Pinpoint the cell where the given text exists, returning its [X, Y] midpoint coordinate. 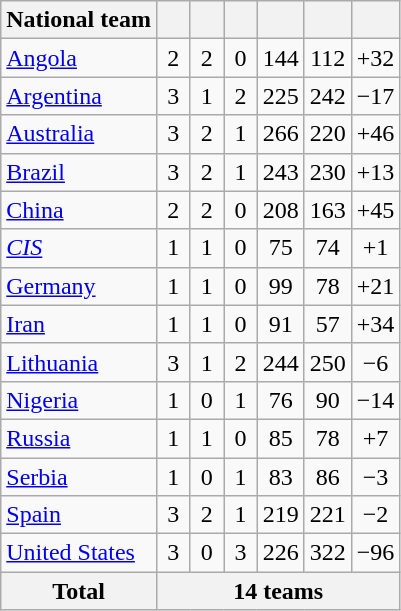
83 [280, 477]
−96 [376, 553]
226 [280, 553]
144 [280, 58]
75 [280, 248]
Angola [79, 58]
112 [328, 58]
266 [280, 134]
China [79, 210]
Russia [79, 438]
+21 [376, 286]
−14 [376, 400]
−3 [376, 477]
243 [280, 172]
Lithuania [79, 362]
Germany [79, 286]
86 [328, 477]
+45 [376, 210]
Spain [79, 515]
Nigeria [79, 400]
219 [280, 515]
57 [328, 324]
74 [328, 248]
99 [280, 286]
−17 [376, 96]
+32 [376, 58]
+1 [376, 248]
85 [280, 438]
Total [79, 591]
221 [328, 515]
Australia [79, 134]
+34 [376, 324]
United States [79, 553]
90 [328, 400]
−2 [376, 515]
National team [79, 20]
Iran [79, 324]
−6 [376, 362]
208 [280, 210]
CIS [79, 248]
163 [328, 210]
+46 [376, 134]
244 [280, 362]
91 [280, 324]
+13 [376, 172]
230 [328, 172]
Serbia [79, 477]
225 [280, 96]
220 [328, 134]
+7 [376, 438]
14 teams [278, 591]
Argentina [79, 96]
322 [328, 553]
Brazil [79, 172]
250 [328, 362]
242 [328, 96]
76 [280, 400]
